Capture the cell that displays the provided text and extract its [x, y] central coordinate. 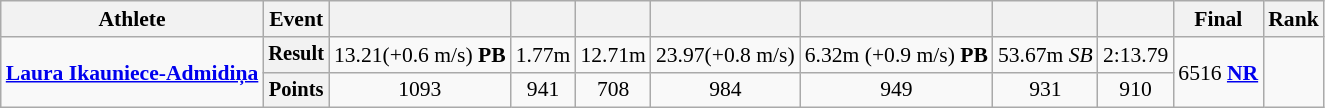
941 [544, 90]
1.77m [544, 55]
Final [1218, 19]
6.32m (+0.9 m/s) PB [896, 55]
2:13.79 [1136, 55]
Result [296, 55]
1093 [420, 90]
708 [612, 90]
Laura Ikauniece-Admidiņa [132, 72]
53.67m SB [1046, 55]
931 [1046, 90]
Athlete [132, 19]
Points [296, 90]
12.71m [612, 55]
910 [1136, 90]
Event [296, 19]
949 [896, 90]
984 [726, 90]
Rank [1294, 19]
23.97(+0.8 m/s) [726, 55]
6516 NR [1218, 72]
13.21(+0.6 m/s) PB [420, 55]
